Scan for the cell matching the given text and deliver its (X, Y) coordinate at center. 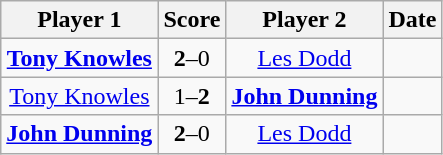
Player 2 (304, 20)
1–2 (192, 96)
Score (192, 20)
Date (412, 20)
Player 1 (80, 20)
